Identify which cell holds the provided text, then report its (X, Y) central coordinate. 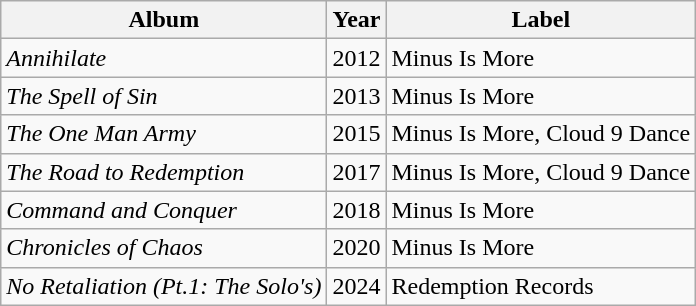
The Road to Redemption (164, 172)
The Spell of Sin (164, 96)
Redemption Records (541, 286)
2012 (356, 58)
2018 (356, 210)
Command and Conquer (164, 210)
Chronicles of Chaos (164, 248)
2020 (356, 248)
2017 (356, 172)
Label (541, 20)
Album (164, 20)
Annihilate (164, 58)
No Retaliation (Pt.1: The Solo's) (164, 286)
2024 (356, 286)
The One Man Army (164, 134)
2015 (356, 134)
Year (356, 20)
2013 (356, 96)
